For the text-containing cell, return its midpoint in (x, y) coordinate format. 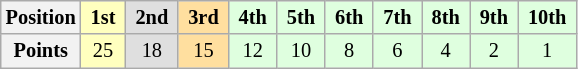
7th (397, 17)
6th (349, 17)
18 (152, 51)
6 (397, 51)
2nd (152, 17)
25 (104, 51)
5th (301, 17)
12 (253, 51)
15 (203, 51)
1st (104, 17)
4th (253, 17)
8 (349, 51)
Points (41, 51)
10 (301, 51)
4 (446, 51)
Position (41, 17)
1 (547, 51)
8th (446, 17)
10th (547, 17)
2 (494, 51)
3rd (203, 17)
9th (494, 17)
